Identify which cell holds the provided text, then report its [X, Y] central coordinate. 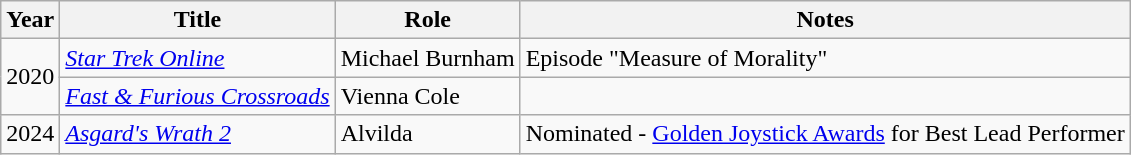
Episode "Measure of Morality" [825, 58]
Title [198, 20]
2020 [30, 77]
Alvilda [428, 134]
Nominated - Golden Joystick Awards for Best Lead Performer [825, 134]
Vienna Cole [428, 96]
Asgard's Wrath 2 [198, 134]
2024 [30, 134]
Notes [825, 20]
Role [428, 20]
Star Trek Online [198, 58]
Fast & Furious Crossroads [198, 96]
Year [30, 20]
Michael Burnham [428, 58]
